Detect which cell encompasses the target text, then output its (X, Y) center coordinate. 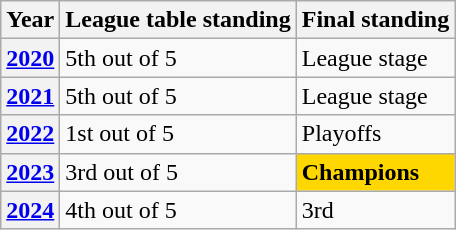
3rd (375, 210)
2020 (30, 58)
3rd out of 5 (178, 172)
2021 (30, 96)
2024 (30, 210)
1st out of 5 (178, 134)
Playoffs (375, 134)
2023 (30, 172)
Final standing (375, 20)
2022 (30, 134)
4th out of 5 (178, 210)
Year (30, 20)
League table standing (178, 20)
Champions (375, 172)
